Detect which cell encompasses the target text, then output its [X, Y] center coordinate. 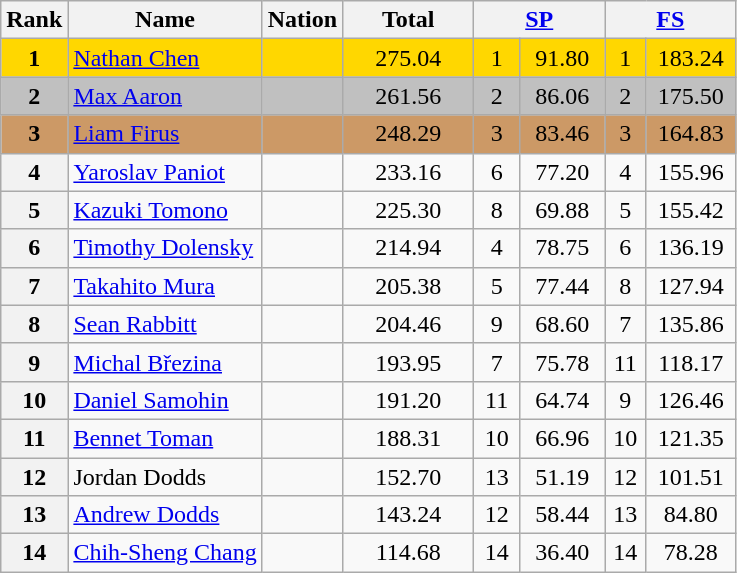
204.46 [408, 324]
152.70 [408, 477]
101.51 [691, 477]
77.44 [562, 286]
Jordan Dodds [165, 477]
64.74 [562, 400]
Max Aaron [165, 96]
75.78 [562, 362]
91.80 [562, 58]
191.20 [408, 400]
Nation [302, 20]
77.20 [562, 172]
118.17 [691, 362]
78.28 [691, 553]
Takahito Mura [165, 286]
155.96 [691, 172]
127.94 [691, 286]
Bennet Toman [165, 438]
58.44 [562, 515]
135.86 [691, 324]
Daniel Samohin [165, 400]
Total [408, 20]
188.31 [408, 438]
155.42 [691, 210]
78.75 [562, 248]
261.56 [408, 96]
Rank [34, 20]
Timothy Dolensky [165, 248]
233.16 [408, 172]
86.06 [562, 96]
Chih-Sheng Chang [165, 553]
Sean Rabbitt [165, 324]
183.24 [691, 58]
193.95 [408, 362]
136.19 [691, 248]
175.50 [691, 96]
69.88 [562, 210]
SP [540, 20]
Nathan Chen [165, 58]
275.04 [408, 58]
Yaroslav Paniot [165, 172]
84.80 [691, 515]
248.29 [408, 134]
FS [670, 20]
114.68 [408, 553]
Michal Březina [165, 362]
Andrew Dodds [165, 515]
Kazuki Tomono [165, 210]
68.60 [562, 324]
143.24 [408, 515]
83.46 [562, 134]
214.94 [408, 248]
164.83 [691, 134]
66.96 [562, 438]
36.40 [562, 553]
51.19 [562, 477]
225.30 [408, 210]
Liam Firus [165, 134]
Name [165, 20]
121.35 [691, 438]
126.46 [691, 400]
205.38 [408, 286]
